Pinpoint the cell where the given text exists, returning its (X, Y) midpoint coordinate. 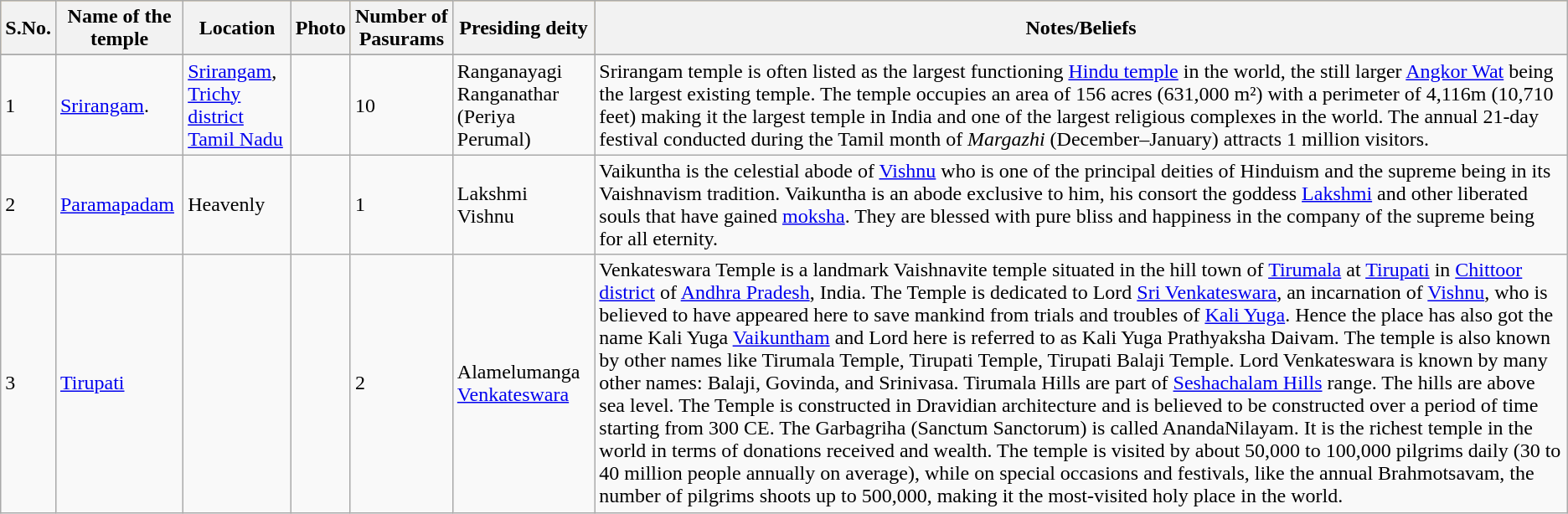
Presiding deity (523, 28)
Srirangam. (119, 105)
Paramapadam (119, 204)
Location (238, 28)
Tirupati (119, 383)
Number of Pasurams (401, 28)
LakshmiVishnu (523, 204)
Heavenly (238, 204)
10 (401, 105)
Name of the temple (119, 28)
3 (28, 383)
Srirangam, Trichy districtTamil Nadu (238, 105)
Ranganayagi Ranganathar (Periya Perumal) (523, 105)
Notes/Beliefs (1081, 28)
Photo (320, 28)
S.No. (28, 28)
AlamelumangaVenkateswara (523, 383)
